Search for the cell housing the specified text and yield its (x, y) center coordinate. 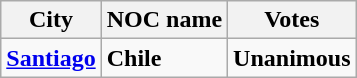
Chile (164, 58)
NOC name (164, 20)
Santiago (51, 58)
Unanimous (292, 58)
Votes (292, 20)
City (51, 20)
